Output the (X, Y) coordinate of the center of the cell containing the given text.  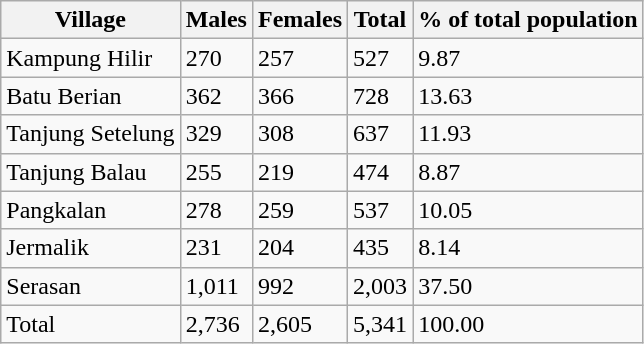
527 (380, 58)
Males (216, 20)
270 (216, 58)
Jermalik (90, 248)
9.87 (528, 58)
308 (300, 134)
Females (300, 20)
537 (380, 210)
231 (216, 248)
362 (216, 96)
2,003 (380, 286)
Pangkalan (90, 210)
637 (380, 134)
13.63 (528, 96)
11.93 (528, 134)
Tanjung Balau (90, 172)
8.14 (528, 248)
474 (380, 172)
Batu Berian (90, 96)
100.00 (528, 324)
2,605 (300, 324)
219 (300, 172)
278 (216, 210)
10.05 (528, 210)
366 (300, 96)
Tanjung Setelung (90, 134)
728 (380, 96)
5,341 (380, 324)
2,736 (216, 324)
435 (380, 248)
8.87 (528, 172)
37.50 (528, 286)
992 (300, 286)
255 (216, 172)
329 (216, 134)
Kampung Hilir (90, 58)
1,011 (216, 286)
204 (300, 248)
% of total population (528, 20)
Village (90, 20)
Serasan (90, 286)
259 (300, 210)
257 (300, 58)
